From the cell containing the given text, extract its center point as [X, Y] coordinate. 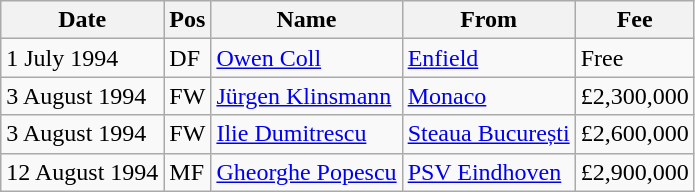
Fee [634, 20]
Enfield [488, 58]
£2,600,000 [634, 134]
Free [634, 58]
£2,900,000 [634, 172]
PSV Eindhoven [488, 172]
From [488, 20]
DF [188, 58]
Ilie Dumitrescu [306, 134]
£2,300,000 [634, 96]
Monaco [488, 96]
Steaua București [488, 134]
Date [82, 20]
1 July 1994 [82, 58]
Gheorghe Popescu [306, 172]
Owen Coll [306, 58]
Pos [188, 20]
12 August 1994 [82, 172]
MF [188, 172]
Jürgen Klinsmann [306, 96]
Name [306, 20]
